Extract the [x, y] coordinate from the center of the cell holding the provided text.  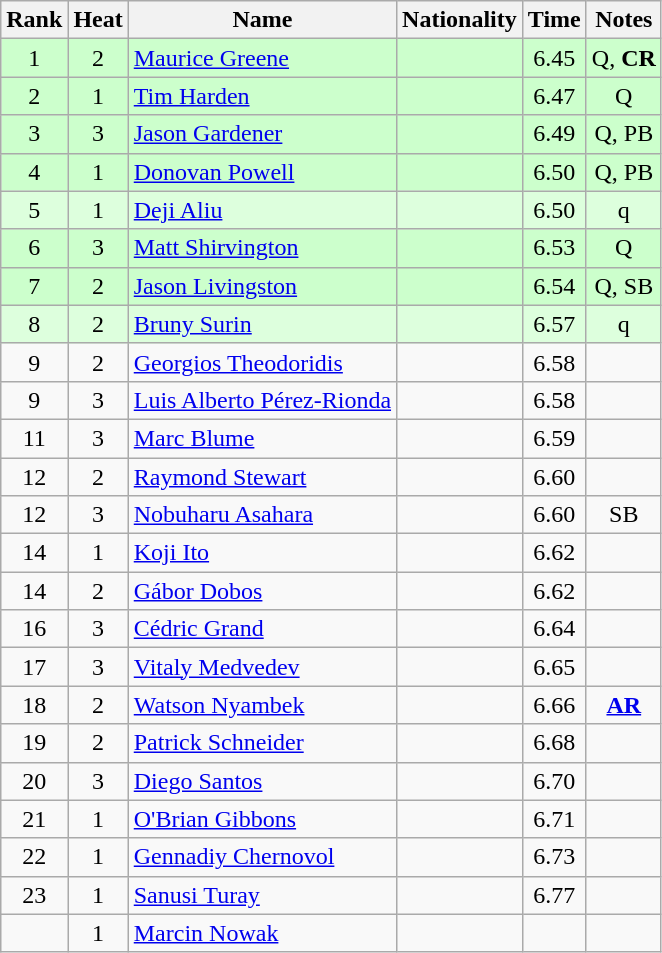
Koji Ito [262, 553]
Patrick Schneider [262, 743]
Donovan Powell [262, 172]
5 [34, 210]
6.45 [554, 58]
Q, CR [624, 58]
Jason Livingston [262, 286]
Marc Blume [262, 438]
21 [34, 819]
Cédric Grand [262, 629]
SB [624, 515]
6.73 [554, 857]
6.57 [554, 324]
6.47 [554, 96]
6.66 [554, 705]
Raymond Stewart [262, 477]
Georgios Theodoridis [262, 362]
22 [34, 857]
6.64 [554, 629]
Tim Harden [262, 96]
19 [34, 743]
7 [34, 286]
Marcin Nowak [262, 933]
Vitaly Medvedev [262, 667]
Gábor Dobos [262, 591]
O'Brian Gibbons [262, 819]
Name [262, 20]
Heat [98, 20]
Diego Santos [262, 781]
6.59 [554, 438]
Notes [624, 20]
Q, SB [624, 286]
6.71 [554, 819]
18 [34, 705]
20 [34, 781]
6.54 [554, 286]
6.77 [554, 895]
Nationality [460, 20]
AR [624, 705]
Sanusi Turay [262, 895]
Bruny Surin [262, 324]
Watson Nyambek [262, 705]
6 [34, 248]
Maurice Greene [262, 58]
6.70 [554, 781]
Rank [34, 20]
23 [34, 895]
8 [34, 324]
Matt Shirvington [262, 248]
6.49 [554, 134]
Gennadiy Chernovol [262, 857]
6.65 [554, 667]
Luis Alberto Pérez-Rionda [262, 400]
6.53 [554, 248]
Deji Aliu [262, 210]
6.68 [554, 743]
Time [554, 20]
11 [34, 438]
17 [34, 667]
Jason Gardener [262, 134]
4 [34, 172]
Nobuharu Asahara [262, 515]
16 [34, 629]
